Scan for the cell matching the given text and deliver its (x, y) coordinate at center. 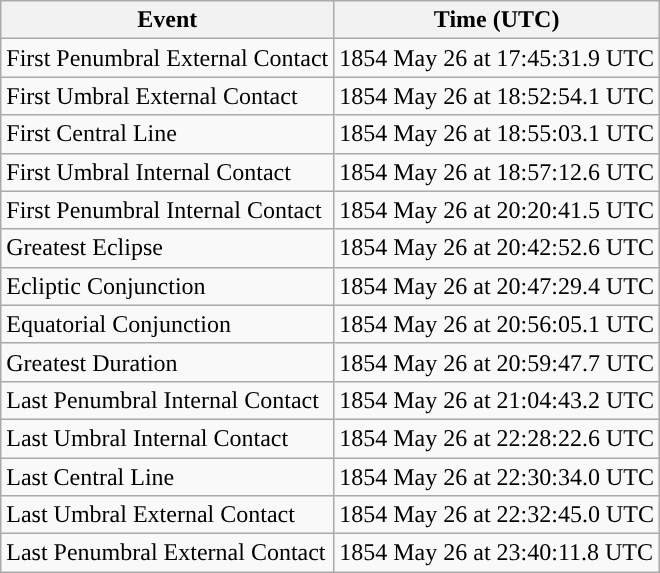
Time (UTC) (497, 20)
1854 May 26 at 18:52:54.1 UTC (497, 96)
First Penumbral External Contact (168, 58)
1854 May 26 at 20:47:29.4 UTC (497, 286)
1854 May 26 at 18:55:03.1 UTC (497, 134)
1854 May 26 at 23:40:11.8 UTC (497, 553)
Greatest Eclipse (168, 248)
First Central Line (168, 134)
1854 May 26 at 20:42:52.6 UTC (497, 248)
Last Umbral External Contact (168, 515)
1854 May 26 at 20:56:05.1 UTC (497, 324)
1854 May 26 at 20:59:47.7 UTC (497, 362)
1854 May 26 at 17:45:31.9 UTC (497, 58)
1854 May 26 at 18:57:12.6 UTC (497, 172)
Event (168, 20)
First Umbral External Contact (168, 96)
1854 May 26 at 22:28:22.6 UTC (497, 438)
1854 May 26 at 22:32:45.0 UTC (497, 515)
1854 May 26 at 21:04:43.2 UTC (497, 400)
1854 May 26 at 22:30:34.0 UTC (497, 477)
Last Penumbral External Contact (168, 553)
Last Penumbral Internal Contact (168, 400)
Last Central Line (168, 477)
Ecliptic Conjunction (168, 286)
First Umbral Internal Contact (168, 172)
Equatorial Conjunction (168, 324)
Last Umbral Internal Contact (168, 438)
First Penumbral Internal Contact (168, 210)
Greatest Duration (168, 362)
1854 May 26 at 20:20:41.5 UTC (497, 210)
